Capture the cell that displays the provided text and extract its (x, y) central coordinate. 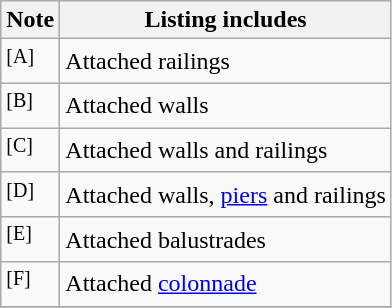
Attached colonnade (226, 284)
Attached walls, piers and railings (226, 194)
[E] (30, 240)
[A] (30, 62)
Note (30, 20)
Attached walls (226, 106)
[C] (30, 150)
Attached railings (226, 62)
[F] (30, 284)
Attached walls and railings (226, 150)
[D] (30, 194)
Attached balustrades (226, 240)
[B] (30, 106)
Listing includes (226, 20)
